Locate the cell with the specified text and output its [x, y] center coordinate. 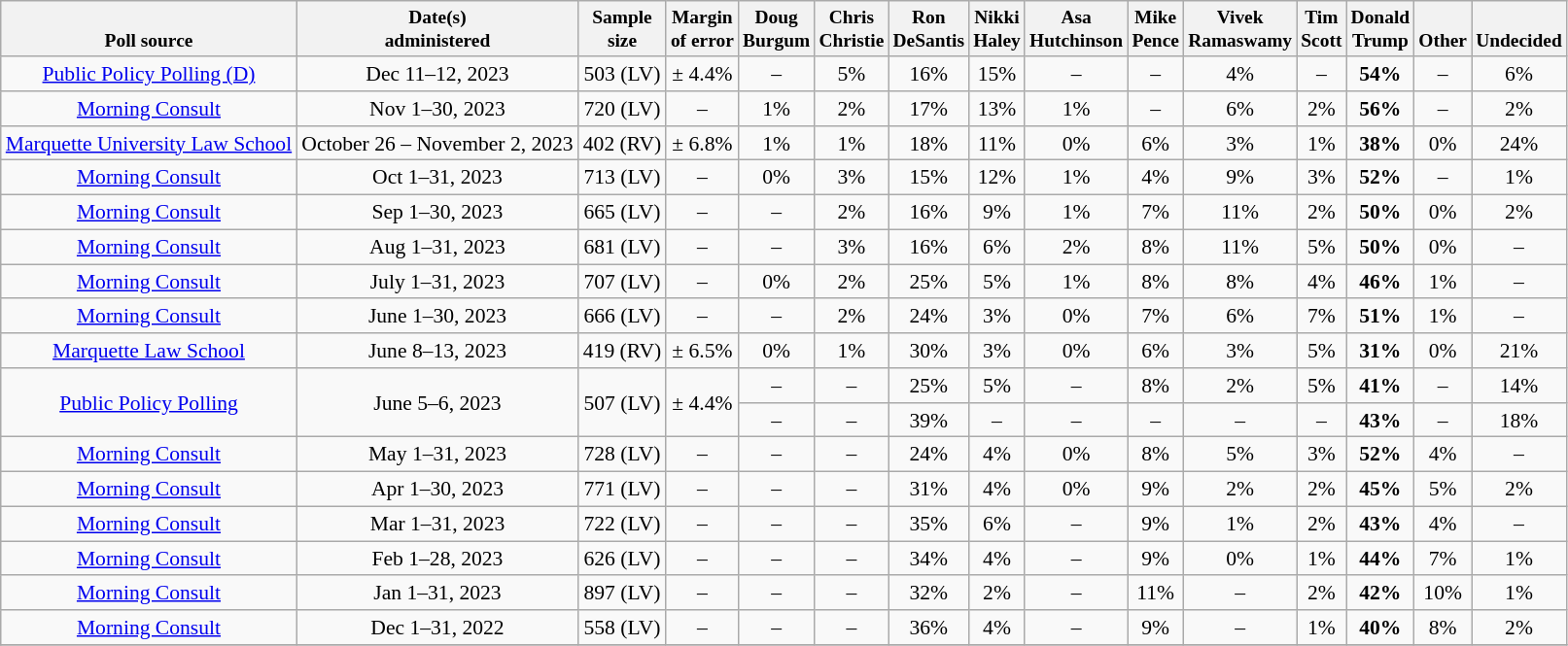
17% [929, 109]
30% [929, 351]
Marquette Law School [149, 351]
Date(s)administered [437, 29]
TimScott [1322, 29]
665 (LV) [622, 213]
713 (LV) [622, 178]
503 (LV) [622, 74]
MikePence [1156, 29]
Other [1443, 29]
681 (LV) [622, 247]
Sep 1–30, 2023 [437, 213]
VivekRamaswamy [1240, 29]
38% [1380, 144]
12% [997, 178]
AsaHutchinson [1075, 29]
419 (RV) [622, 351]
RonDeSantis [929, 29]
35% [929, 525]
Aug 1–31, 2023 [437, 247]
Feb 1–28, 2023 [437, 559]
402 (RV) [622, 144]
July 1–31, 2023 [437, 282]
44% [1380, 559]
51% [1380, 317]
Dec 11–12, 2023 [437, 74]
728 (LV) [622, 455]
October 26 – November 2, 2023 [437, 144]
± 6.8% [702, 144]
DonaldTrump [1380, 29]
± 6.5% [702, 351]
June 1–30, 2023 [437, 317]
Jan 1–31, 2023 [437, 594]
NikkiHaley [997, 29]
720 (LV) [622, 109]
Dec 1–31, 2022 [437, 628]
Samplesize [622, 29]
39% [929, 421]
10% [1443, 594]
Public Policy Polling [149, 402]
Marquette University Law School [149, 144]
507 (LV) [622, 402]
42% [1380, 594]
Poll source [149, 29]
41% [1380, 386]
32% [929, 594]
558 (LV) [622, 628]
897 (LV) [622, 594]
45% [1380, 490]
14% [1519, 386]
June 8–13, 2023 [437, 351]
Nov 1–30, 2023 [437, 109]
Apr 1–30, 2023 [437, 490]
666 (LV) [622, 317]
Mar 1–31, 2023 [437, 525]
626 (LV) [622, 559]
Undecided [1519, 29]
Public Policy Polling (D) [149, 74]
13% [997, 109]
771 (LV) [622, 490]
46% [1380, 282]
Marginof error [702, 29]
May 1–31, 2023 [437, 455]
56% [1380, 109]
40% [1380, 628]
722 (LV) [622, 525]
Oct 1–31, 2023 [437, 178]
21% [1519, 351]
34% [929, 559]
DougBurgum [776, 29]
707 (LV) [622, 282]
36% [929, 628]
ChrisChristie [852, 29]
54% [1380, 74]
June 5–6, 2023 [437, 402]
